Return the [x, y] coordinate for the center point of the cell that contains the specified text.  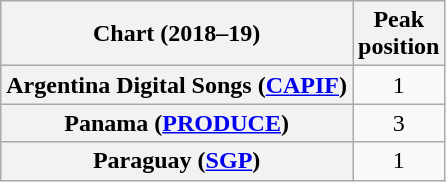
Peak position [398, 34]
Chart (2018–19) [177, 34]
Paraguay (SGP) [177, 161]
3 [398, 123]
Argentina Digital Songs (CAPIF) [177, 85]
Panama (PRODUCE) [177, 123]
